Scan for the cell matching the given text and deliver its [X, Y] coordinate at center. 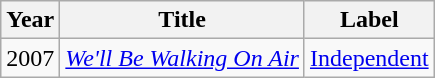
2007 [30, 58]
Label [369, 20]
Independent [369, 58]
We'll Be Walking On Air [182, 58]
Title [182, 20]
Year [30, 20]
